For the text-containing cell, return its midpoint in (x, y) coordinate format. 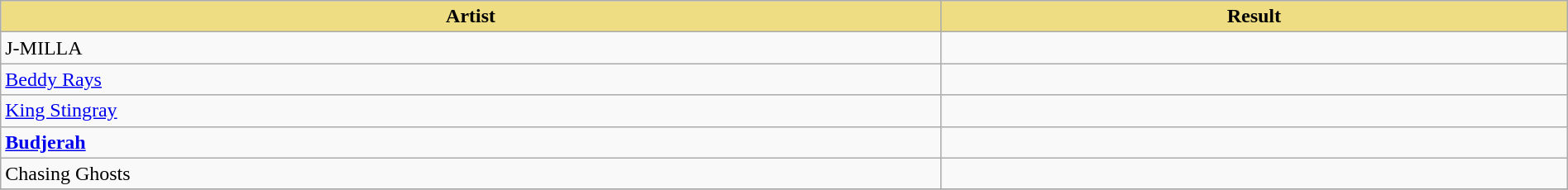
J-MILLA (471, 48)
Chasing Ghosts (471, 173)
Budjerah (471, 142)
Beddy Rays (471, 79)
Result (1254, 17)
Artist (471, 17)
King Stingray (471, 111)
